Provide the [X, Y] coordinate of the cell's center where the given text is located.  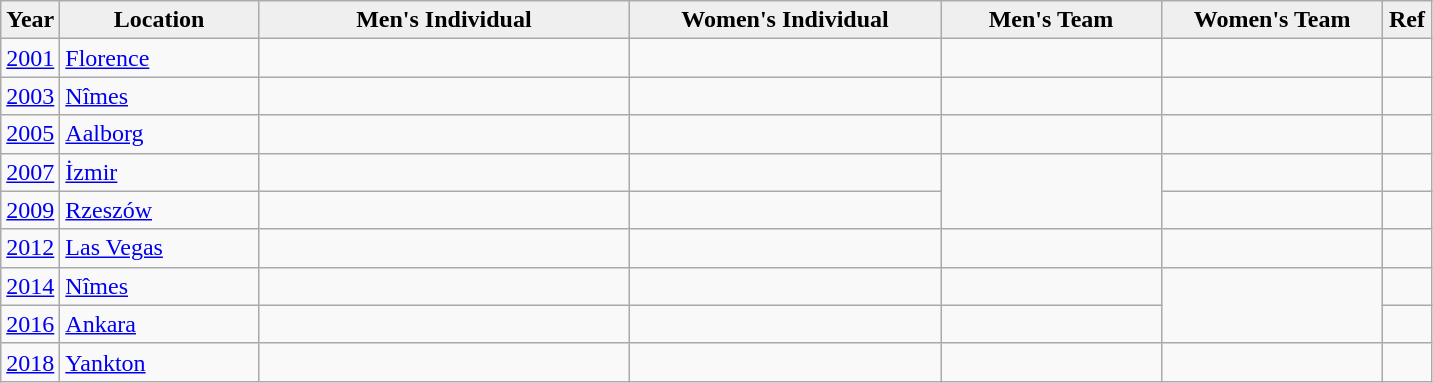
2018 [30, 362]
Women's Team [1272, 20]
Ref [1408, 20]
2001 [30, 58]
2005 [30, 134]
2016 [30, 324]
2009 [30, 210]
Las Vegas [160, 248]
Men's Team [1050, 20]
İzmir [160, 172]
Yankton [160, 362]
Ankara [160, 324]
Florence [160, 58]
Year [30, 20]
Rzeszów [160, 210]
Aalborg [160, 134]
2014 [30, 286]
2003 [30, 96]
Location [160, 20]
2012 [30, 248]
Men's Individual [444, 20]
Women's Individual [784, 20]
2007 [30, 172]
